Identify which cell holds the provided text, then report its (X, Y) central coordinate. 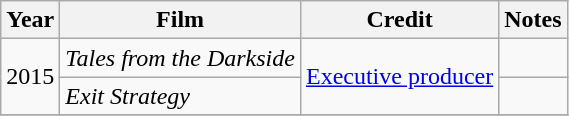
Notes (533, 20)
Exit Strategy (180, 96)
Film (180, 20)
Tales from the Darkside (180, 58)
2015 (30, 77)
Credit (399, 20)
Executive producer (399, 77)
Year (30, 20)
